From the cell containing the given text, extract its center point as [X, Y] coordinate. 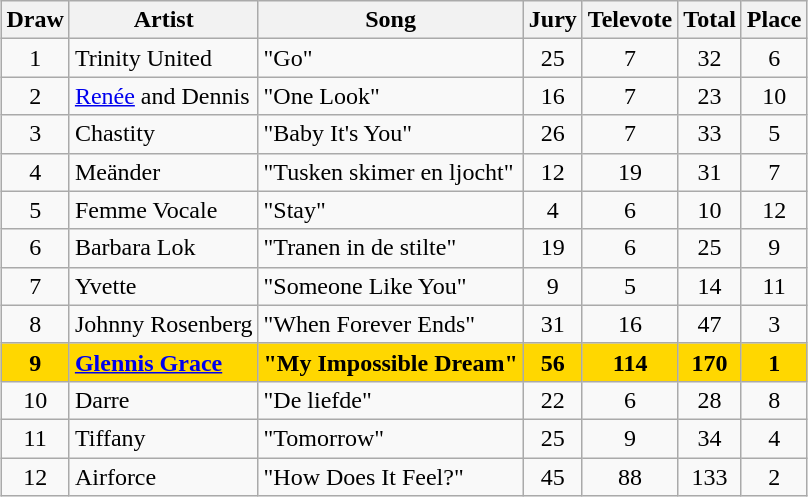
26 [552, 134]
Darre [164, 400]
"When Forever Ends" [390, 324]
32 [710, 58]
"Stay" [390, 210]
34 [710, 438]
47 [710, 324]
"Tomorrow" [390, 438]
Artist [164, 20]
"Someone Like You" [390, 286]
Barbara Lok [164, 248]
56 [552, 362]
Johnny Rosenberg [164, 324]
Televote [630, 20]
88 [630, 477]
Yvette [164, 286]
Airforce [164, 477]
Total [710, 20]
33 [710, 134]
Trinity United [164, 58]
170 [710, 362]
Renée and Dennis [164, 96]
"How Does It Feel?" [390, 477]
Chastity [164, 134]
23 [710, 96]
45 [552, 477]
Draw [35, 20]
"One Look" [390, 96]
Meänder [164, 172]
114 [630, 362]
Glennis Grace [164, 362]
Song [390, 20]
22 [552, 400]
Tiffany [164, 438]
"De liefde" [390, 400]
14 [710, 286]
133 [710, 477]
Femme Vocale [164, 210]
"Tusken skimer en ljocht" [390, 172]
Place [774, 20]
"Go" [390, 58]
"My Impossible Dream" [390, 362]
28 [710, 400]
Jury [552, 20]
"Baby It's You" [390, 134]
"Tranen in de stilte" [390, 248]
